Search for the cell housing the specified text and yield its [x, y] center coordinate. 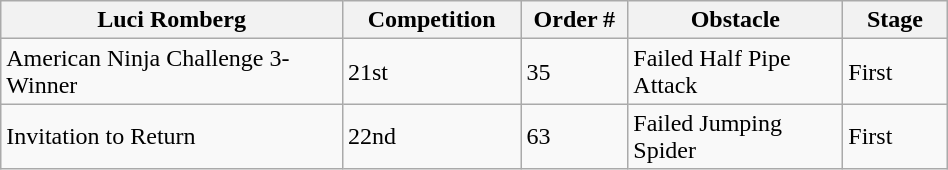
22nd [431, 136]
American Ninja Challenge 3-Winner [172, 72]
Invitation to Return [172, 136]
Order # [574, 20]
35 [574, 72]
Obstacle [736, 20]
Luci Romberg [172, 20]
Competition [431, 20]
Failed Half Pipe Attack [736, 72]
63 [574, 136]
21st [431, 72]
Stage [895, 20]
Failed Jumping Spider [736, 136]
